Output the [X, Y] coordinate of the center of the cell containing the given text.  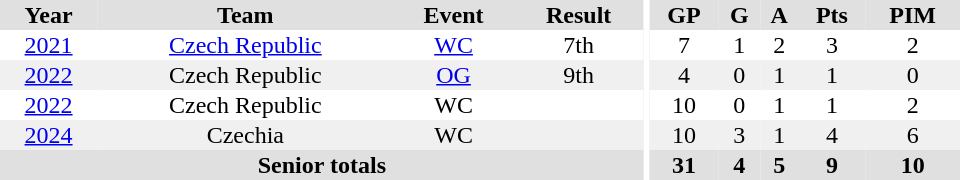
31 [684, 165]
Year [48, 15]
9 [832, 165]
G [740, 15]
Result [579, 15]
6 [912, 135]
7th [579, 45]
A [780, 15]
Team [245, 15]
7 [684, 45]
PIM [912, 15]
Senior totals [322, 165]
OG [454, 75]
Czechia [245, 135]
2024 [48, 135]
9th [579, 75]
5 [780, 165]
2021 [48, 45]
Event [454, 15]
GP [684, 15]
Pts [832, 15]
